Find where the given text appears and provide that cell's center as (X, Y) coordinate. 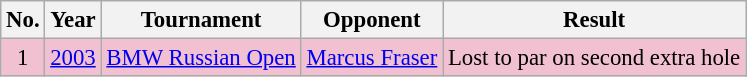
Year (73, 20)
2003 (73, 58)
BMW Russian Open (201, 58)
Opponent (372, 20)
Marcus Fraser (372, 58)
No. (23, 20)
1 (23, 58)
Lost to par on second extra hole (594, 58)
Result (594, 20)
Tournament (201, 20)
